From the cell containing the given text, extract its center point as [x, y] coordinate. 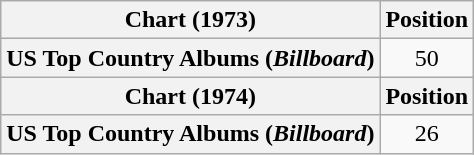
Chart (1973) [190, 20]
50 [427, 58]
Chart (1974) [190, 96]
26 [427, 134]
